Identify which cell holds the provided text, then report its [X, Y] central coordinate. 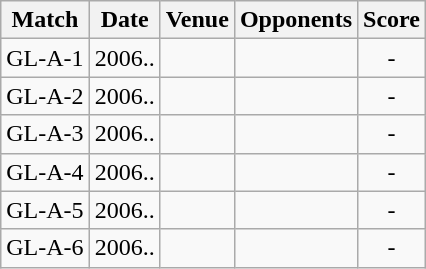
Date [124, 20]
GL-A-2 [45, 96]
Match [45, 20]
GL-A-1 [45, 58]
Score [392, 20]
GL-A-4 [45, 172]
GL-A-3 [45, 134]
Venue [197, 20]
GL-A-6 [45, 248]
GL-A-5 [45, 210]
Opponents [296, 20]
